Extract the [X, Y] coordinate from the center of the cell holding the provided text.  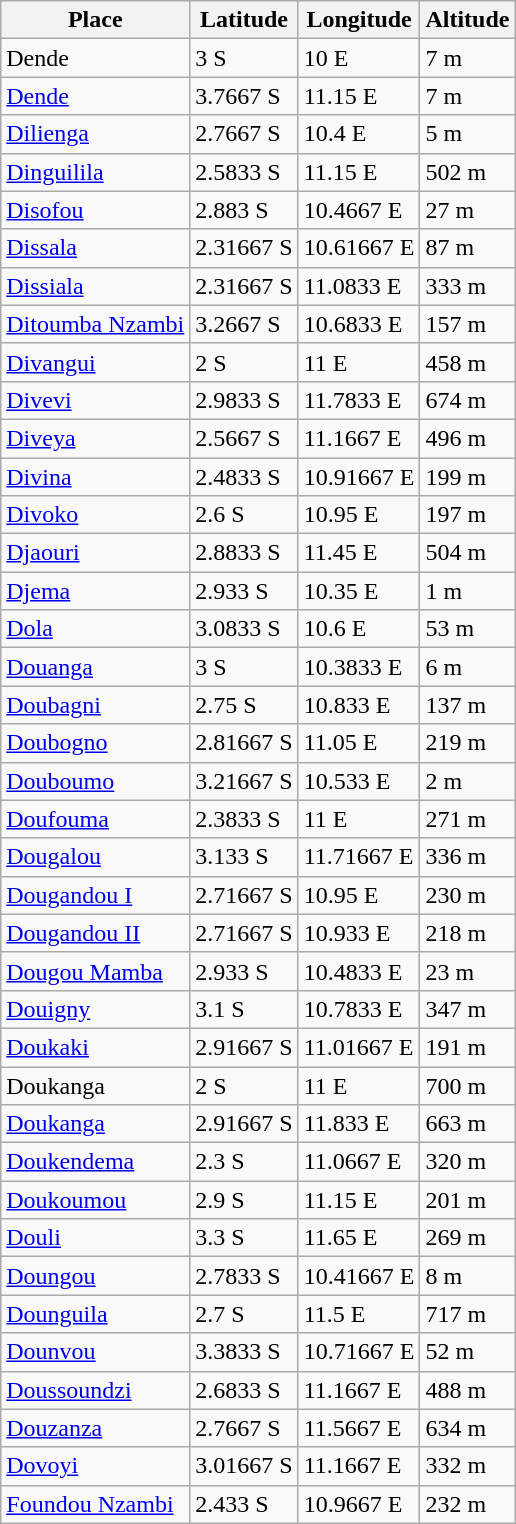
347 m [468, 1009]
336 m [468, 857]
Doubogno [96, 743]
53 m [468, 629]
8 m [468, 1276]
Dougandou II [96, 933]
2.3 S [244, 1162]
Disofou [96, 210]
Doungou [96, 1276]
230 m [468, 895]
271 m [468, 819]
Dinguilila [96, 172]
10.7833 E [359, 1009]
2.6 S [244, 515]
2.9 S [244, 1200]
11.5667 E [359, 1428]
11.05 E [359, 743]
Doukaki [96, 1047]
11.5 E [359, 1314]
2.5833 S [244, 172]
11.0833 E [359, 286]
Ditoumba Nzambi [96, 324]
717 m [468, 1314]
Divangui [96, 362]
2.9833 S [244, 400]
199 m [468, 477]
3.0833 S [244, 629]
3.21667 S [244, 781]
27 m [468, 210]
2.5667 S [244, 438]
458 m [468, 362]
Place [96, 20]
Douzanza [96, 1428]
219 m [468, 743]
10.71667 E [359, 1352]
10.6 E [359, 629]
191 m [468, 1047]
Latitude [244, 20]
Dounguila [96, 1314]
10.6833 E [359, 324]
2.81667 S [244, 743]
10.933 E [359, 933]
3.3833 S [244, 1352]
10.4 E [359, 134]
201 m [468, 1200]
Altitude [468, 20]
Diveya [96, 438]
Dougalou [96, 857]
Divevi [96, 400]
2.7 S [244, 1314]
Douli [96, 1238]
11.01667 E [359, 1047]
10 E [359, 58]
197 m [468, 515]
10.91667 E [359, 477]
2.7833 S [244, 1276]
2.433 S [244, 1504]
3.3 S [244, 1238]
3.1 S [244, 1009]
137 m [468, 705]
218 m [468, 933]
Dougandou I [96, 895]
502 m [468, 172]
Douanga [96, 667]
320 m [468, 1162]
3.133 S [244, 857]
10.9667 E [359, 1504]
10.61667 E [359, 248]
269 m [468, 1238]
87 m [468, 248]
Longitude [359, 20]
3.01667 S [244, 1466]
157 m [468, 324]
2.4833 S [244, 477]
Dissiala [96, 286]
333 m [468, 286]
Divoko [96, 515]
Dilienga [96, 134]
10.3833 E [359, 667]
Douboumo [96, 781]
11.0667 E [359, 1162]
52 m [468, 1352]
Dougou Mamba [96, 971]
6 m [468, 667]
1 m [468, 591]
11.65 E [359, 1238]
10.533 E [359, 781]
Djema [96, 591]
11.45 E [359, 553]
Doukoumou [96, 1200]
663 m [468, 1124]
488 m [468, 1390]
11.71667 E [359, 857]
Doubagni [96, 705]
Djaouri [96, 553]
Dissala [96, 248]
2.883 S [244, 210]
Dola [96, 629]
Douigny [96, 1009]
10.833 E [359, 705]
700 m [468, 1085]
Doussoundzi [96, 1390]
504 m [468, 553]
10.4667 E [359, 210]
11.7833 E [359, 400]
674 m [468, 400]
2.6833 S [244, 1390]
10.35 E [359, 591]
10.4833 E [359, 971]
634 m [468, 1428]
10.41667 E [359, 1276]
2.8833 S [244, 553]
Divina [96, 477]
Doufouma [96, 819]
2.3833 S [244, 819]
Foundou Nzambi [96, 1504]
496 m [468, 438]
3.7667 S [244, 96]
232 m [468, 1504]
Dovoyi [96, 1466]
Dounvou [96, 1352]
11.833 E [359, 1124]
23 m [468, 971]
2 m [468, 781]
332 m [468, 1466]
2.75 S [244, 705]
5 m [468, 134]
3.2667 S [244, 324]
Doukendema [96, 1162]
